Search for the cell housing the specified text and yield its (X, Y) center coordinate. 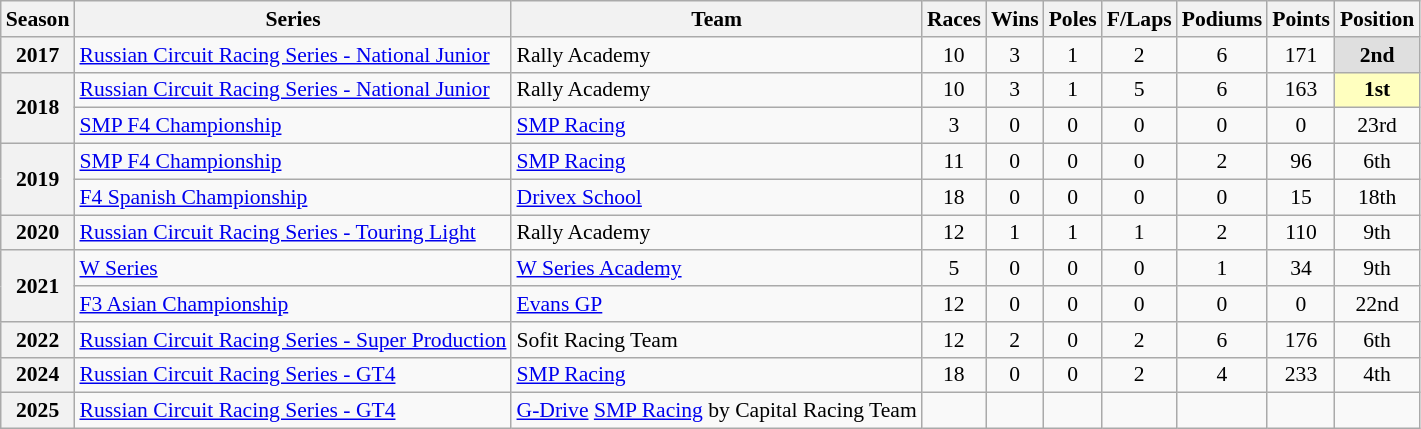
2017 (38, 55)
Poles (1073, 19)
1st (1377, 90)
F4 Spanish Championship (292, 197)
176 (1301, 340)
34 (1301, 269)
2020 (38, 233)
Drivex School (716, 197)
W Series Academy (716, 269)
96 (1301, 162)
15 (1301, 197)
4 (1222, 375)
Podiums (1222, 19)
23rd (1377, 126)
2025 (38, 411)
171 (1301, 55)
233 (1301, 375)
G-Drive SMP Racing by Capital Racing Team (716, 411)
18th (1377, 197)
F3 Asian Championship (292, 304)
2nd (1377, 55)
2024 (38, 375)
Wins (1015, 19)
2019 (38, 180)
110 (1301, 233)
Evans GP (716, 304)
F/Laps (1140, 19)
2022 (38, 340)
4th (1377, 375)
Series (292, 19)
163 (1301, 90)
2018 (38, 108)
Points (1301, 19)
Season (38, 19)
Russian Circuit Racing Series - Touring Light (292, 233)
Sofit Racing Team (716, 340)
Races (954, 19)
W Series (292, 269)
2021 (38, 286)
Team (716, 19)
22nd (1377, 304)
Position (1377, 19)
Russian Circuit Racing Series - Super Production (292, 340)
11 (954, 162)
